Find where the given text appears and provide that cell's center as (x, y) coordinate. 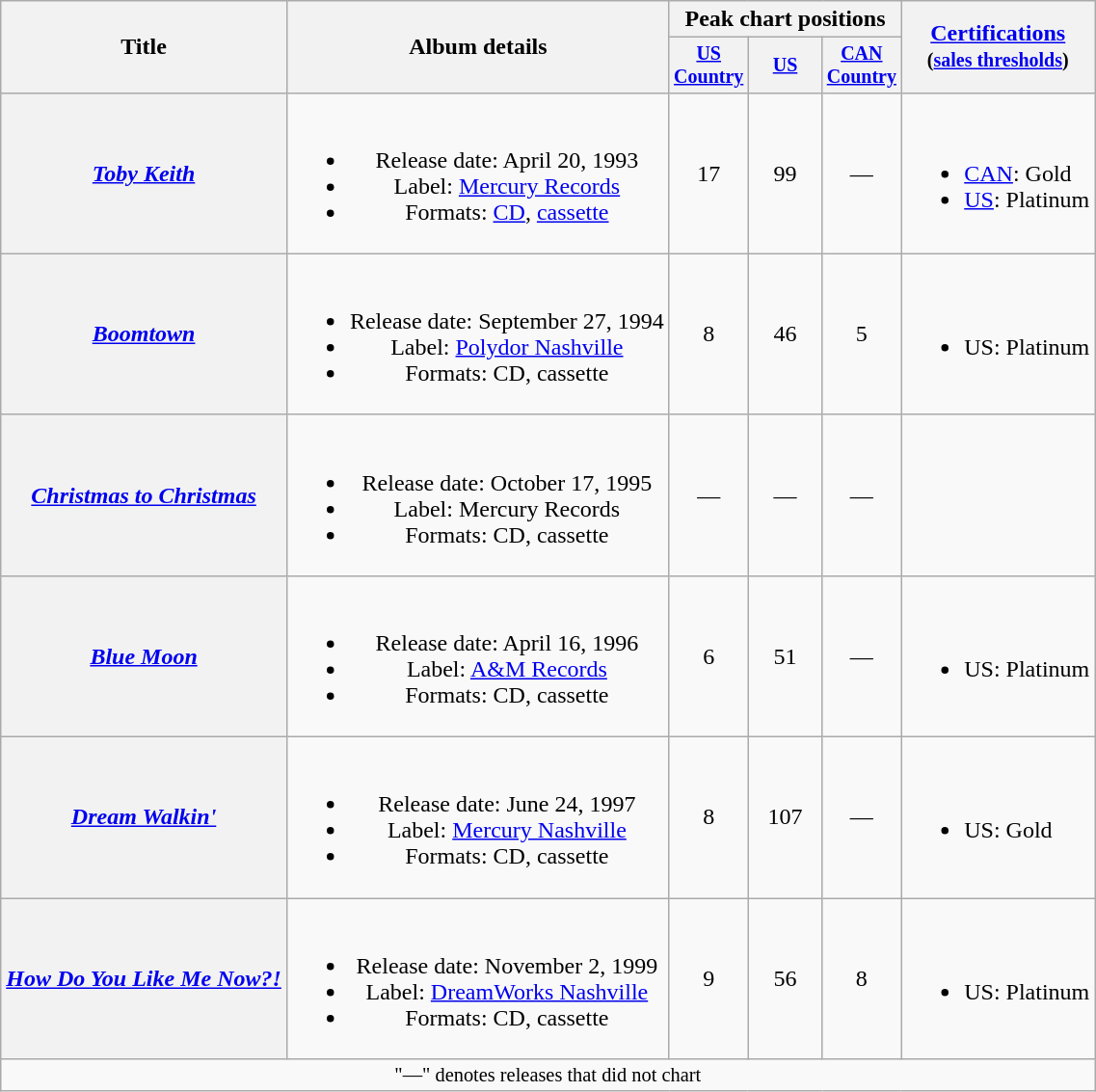
Toby Keith (145, 173)
107 (785, 817)
46 (785, 333)
Release date: April 16, 1996Label: A&M RecordsFormats: CD, cassette (478, 655)
CAN: GoldUS: Platinum (999, 173)
Release date: October 17, 1995Label: Mercury RecordsFormats: CD, cassette (478, 495)
Title (145, 47)
Peak chart positions (785, 19)
Boomtown (145, 333)
Release date: September 27, 1994Label: Polydor NashvilleFormats: CD, cassette (478, 333)
17 (708, 173)
Blue Moon (145, 655)
Dream Walkin' (145, 817)
Release date: November 2, 1999Label: DreamWorks NashvilleFormats: CD, cassette (478, 979)
9 (708, 979)
US (785, 66)
US: Gold (999, 817)
How Do You Like Me Now?! (145, 979)
5 (862, 333)
Release date: June 24, 1997Label: Mercury NashvilleFormats: CD, cassette (478, 817)
Certifications(sales thresholds) (999, 47)
Release date: April 20, 1993Label: Mercury RecordsFormats: CD, cassette (478, 173)
CAN Country (862, 66)
99 (785, 173)
Christmas to Christmas (145, 495)
51 (785, 655)
"—" denotes releases that did not chart (548, 1076)
56 (785, 979)
US Country (708, 66)
6 (708, 655)
Album details (478, 47)
